Locate the cell with the specified text and output its (X, Y) center coordinate. 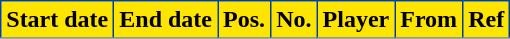
From (429, 20)
Start date (58, 20)
Ref (486, 20)
Pos. (244, 20)
Player (356, 20)
No. (294, 20)
End date (166, 20)
